Return [X, Y] of the center of cell containing provided text 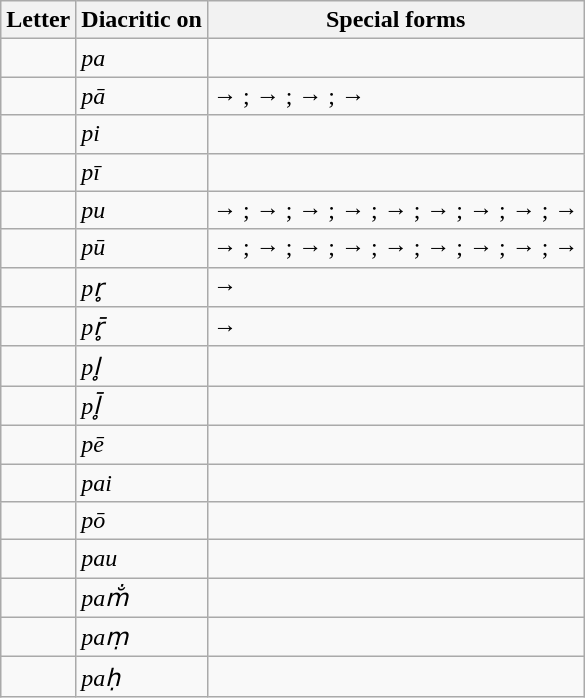
pa [142, 58]
pē [142, 444]
pau [142, 559]
→ ; → ; → ; → [395, 96]
paṃ [142, 637]
Diacritic on [142, 20]
pu [142, 210]
Letter [38, 20]
pō [142, 521]
pā [142, 96]
pi [142, 134]
pr̥ [142, 287]
pai [142, 483]
paḥ [142, 677]
pl̥̄ [142, 406]
pam̐ [142, 598]
pī [142, 172]
pl̥ [142, 366]
pr̥̄ [142, 327]
Special forms [395, 20]
pū [142, 248]
